From the cell containing the given text, extract its center point as (X, Y) coordinate. 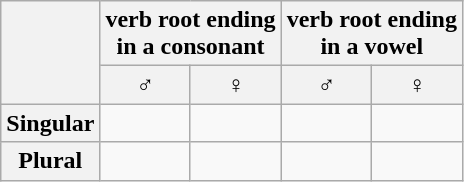
verb root endingin a consonant (190, 34)
Plural (50, 161)
Singular (50, 123)
verb root endingin a vowel (372, 34)
